Scan for the cell matching the given text and deliver its [X, Y] coordinate at center. 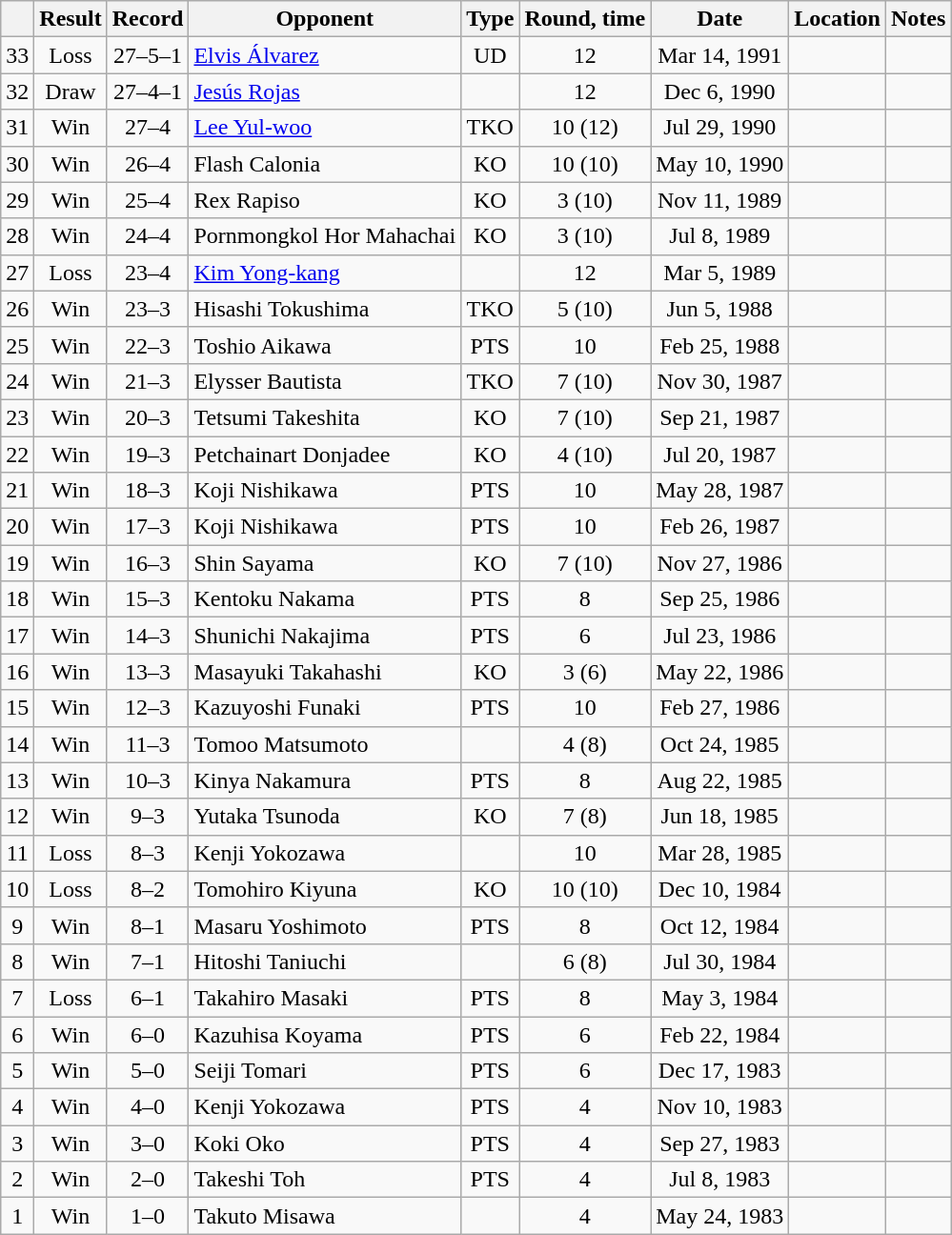
Hisashi Tokushima [325, 309]
Type [490, 19]
7–1 [148, 962]
2–0 [148, 1180]
Sep 25, 1986 [720, 599]
27–4 [148, 128]
Takeshi Toh [325, 1180]
19 [17, 563]
Tomoo Matsumoto [325, 744]
27 [17, 273]
Petchainart Donjadee [325, 455]
Takuto Misawa [325, 1216]
Elysser Bautista [325, 381]
Feb 27, 1986 [720, 708]
20–3 [148, 417]
14–3 [148, 636]
Notes [918, 19]
May 28, 1987 [720, 491]
Shunichi Nakajima [325, 636]
23–4 [148, 273]
18–3 [148, 491]
3 [17, 1144]
UD [490, 55]
Dec 17, 1983 [720, 1071]
5–0 [148, 1071]
Jul 29, 1990 [720, 128]
Oct 12, 1984 [720, 925]
21 [17, 491]
24 [17, 381]
16 [17, 672]
5 (10) [585, 309]
Yutaka Tsunoda [325, 817]
Rex Rapiso [325, 200]
Jul 23, 1986 [720, 636]
9 [17, 925]
27–5–1 [148, 55]
Feb 25, 1988 [720, 345]
Round, time [585, 19]
Opponent [325, 19]
Kim Yong-kang [325, 273]
3 (6) [585, 672]
Flash Calonia [325, 164]
4 (10) [585, 455]
1 [17, 1216]
8–1 [148, 925]
Sep 27, 1983 [720, 1144]
9–3 [148, 817]
8–2 [148, 889]
Toshio Aikawa [325, 345]
Nov 11, 1989 [720, 200]
16–3 [148, 563]
Koki Oko [325, 1144]
Nov 10, 1983 [720, 1107]
13–3 [148, 672]
May 22, 1986 [720, 672]
19–3 [148, 455]
Seiji Tomari [325, 1071]
Feb 22, 1984 [720, 1034]
4–0 [148, 1107]
25 [17, 345]
May 24, 1983 [720, 1216]
5 [17, 1071]
31 [17, 128]
Kentoku Nakama [325, 599]
27–4–1 [148, 91]
Dec 10, 1984 [720, 889]
Location [838, 19]
10 (12) [585, 128]
26 [17, 309]
13 [17, 780]
22 [17, 455]
4 (8) [585, 744]
Jun 18, 1985 [720, 817]
Oct 24, 1985 [720, 744]
21–3 [148, 381]
Aug 22, 1985 [720, 780]
7 (8) [585, 817]
29 [17, 200]
Jul 30, 1984 [720, 962]
10–3 [148, 780]
18 [17, 599]
Nov 27, 1986 [720, 563]
May 3, 1984 [720, 998]
Tetsumi Takeshita [325, 417]
7 [17, 998]
32 [17, 91]
Sep 21, 1987 [720, 417]
23–3 [148, 309]
Kinya Nakamura [325, 780]
33 [17, 55]
Dec 6, 1990 [720, 91]
Mar 14, 1991 [720, 55]
20 [17, 527]
23 [17, 417]
30 [17, 164]
2 [17, 1180]
Jul 20, 1987 [720, 455]
8–3 [148, 853]
26–4 [148, 164]
12–3 [148, 708]
1–0 [148, 1216]
24–4 [148, 236]
28 [17, 236]
Mar 28, 1985 [720, 853]
15 [17, 708]
14 [17, 744]
Masayuki Takahashi [325, 672]
Shin Sayama [325, 563]
17–3 [148, 527]
Jesús Rojas [325, 91]
6–0 [148, 1034]
Elvis Álvarez [325, 55]
Lee Yul-woo [325, 128]
11 [17, 853]
Mar 5, 1989 [720, 273]
15–3 [148, 599]
Jul 8, 1983 [720, 1180]
22–3 [148, 345]
Masaru Yoshimoto [325, 925]
Tomohiro Kiyuna [325, 889]
Feb 26, 1987 [720, 527]
6–1 [148, 998]
Jul 8, 1989 [720, 236]
25–4 [148, 200]
11–3 [148, 744]
Takahiro Masaki [325, 998]
May 10, 1990 [720, 164]
Date [720, 19]
Hitoshi Taniuchi [325, 962]
Record [148, 19]
Pornmongkol Hor Mahachai [325, 236]
17 [17, 636]
Draw [71, 91]
3–0 [148, 1144]
Result [71, 19]
Kazuhisa Koyama [325, 1034]
Jun 5, 1988 [720, 309]
6 (8) [585, 962]
Kazuyoshi Funaki [325, 708]
Nov 30, 1987 [720, 381]
